Detect which cell encompasses the target text, then output its [x, y] center coordinate. 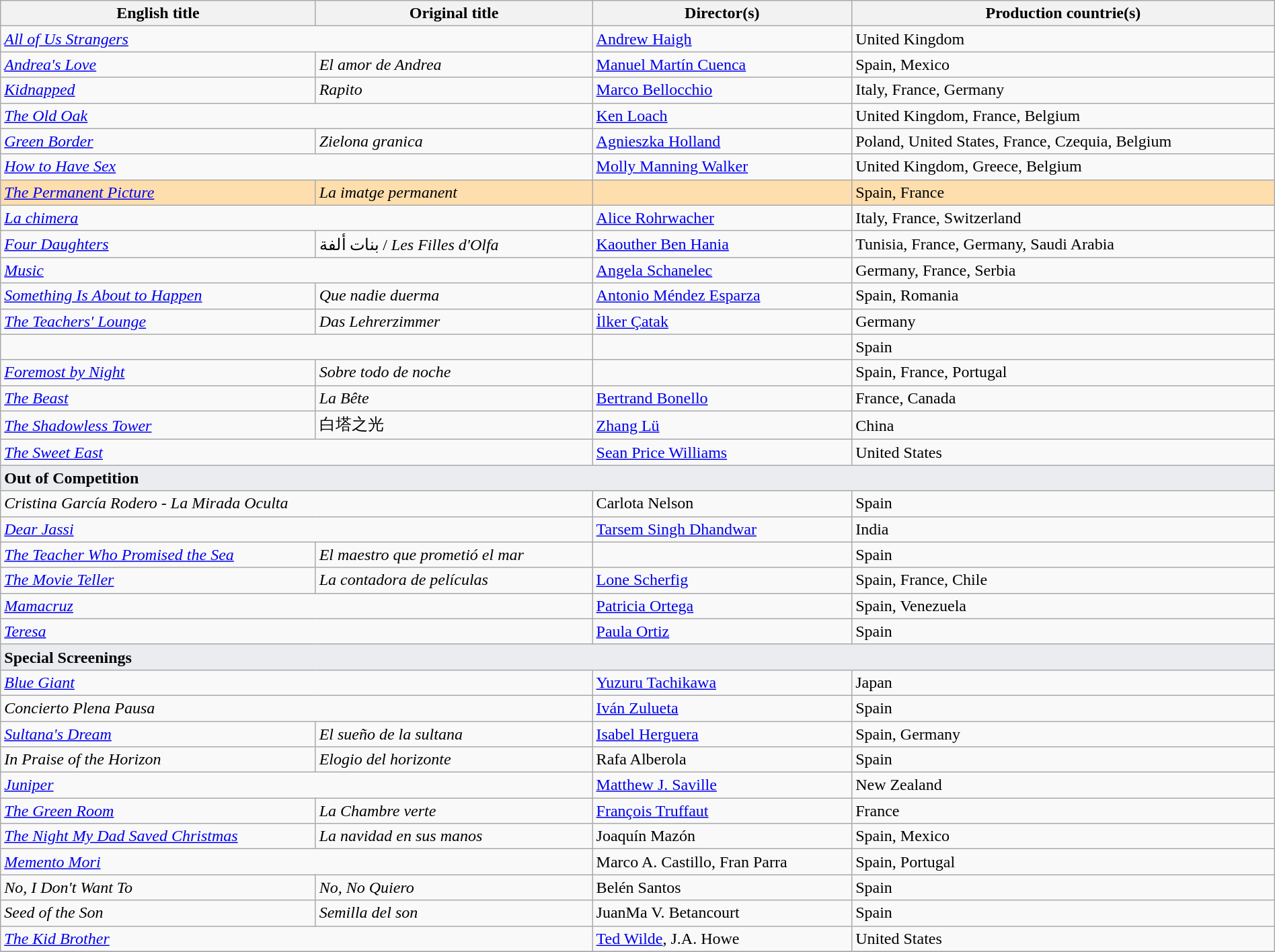
The Beast [158, 398]
Out of Competition [637, 478]
In Praise of the Horizon [158, 760]
No, No Quiero [454, 887]
Sultana's Dream [158, 733]
Carlota Nelson [722, 504]
Iván Zulueta [722, 708]
Agnieszka Holland [722, 141]
Lone Scherfig [722, 580]
Patricia Ortega [722, 606]
El sueño de la sultana [454, 733]
Antonio Méndez Esparza [722, 296]
Yuzuru Tachikawa [722, 682]
بنات ألفة / Les Filles d'Olfa [454, 244]
Bertrand Bonello [722, 398]
Teresa [297, 631]
India [1064, 529]
France [1064, 811]
JuanMa V. Betancourt [722, 913]
All of Us Strangers [297, 39]
The Permanent Picture [158, 192]
İlker Çatak [722, 321]
The Sweet East [297, 452]
Spain, Romania [1064, 296]
La chimera [297, 218]
Isabel Herguera [722, 733]
No, I Don't Want To [158, 887]
Tunisia, France, Germany, Saudi Arabia [1064, 244]
Dear Jassi [297, 529]
Sean Price Williams [722, 452]
Four Daughters [158, 244]
France, Canada [1064, 398]
Ken Loach [722, 116]
Mamacruz [297, 606]
Music [297, 270]
Germany, France, Serbia [1064, 270]
La Chambre verte [454, 811]
Marco Bellocchio [722, 90]
The Green Room [158, 811]
François Truffaut [722, 811]
Elogio del horizonte [454, 760]
Semilla del son [454, 913]
Joaquín Mazón [722, 836]
Rafa Alberola [722, 760]
The Old Oak [297, 116]
El amor de Andrea [454, 65]
Das Lehrerzimmer [454, 321]
Blue Giant [297, 682]
How to Have Sex [297, 167]
Foremost by Night [158, 372]
Kaouther Ben Hania [722, 244]
Seed of the Son [158, 913]
Memento Mori [297, 862]
Marco A. Castillo, Fran Parra [722, 862]
Spain, Portugal [1064, 862]
Alice Rohrwacher [722, 218]
Ted Wilde, J.A. Howe [722, 939]
Cristina García Rodero - La Mirada Oculta [297, 504]
Zhang Lü [722, 425]
Spain, France [1064, 192]
Japan [1064, 682]
Kidnapped [158, 90]
Spain, Venezuela [1064, 606]
Paula Ortiz [722, 631]
United Kingdom [1064, 39]
Special Screenings [637, 657]
Spain, Germany [1064, 733]
United Kingdom, Greece, Belgium [1064, 167]
Concierto Plena Pausa [297, 708]
Something Is About to Happen [158, 296]
白塔之光 [454, 425]
Manuel Martín Cuenca [722, 65]
La contadora de películas [454, 580]
Sobre todo de noche [454, 372]
China [1064, 425]
Italy, France, Germany [1064, 90]
Green Border [158, 141]
Andrew Haigh [722, 39]
Rapito [454, 90]
La navidad en sus manos [454, 836]
Poland, United States, France, Czequia, Belgium [1064, 141]
La Bête [454, 398]
English title [158, 13]
Belén Santos [722, 887]
Original title [454, 13]
Spain, France, Chile [1064, 580]
El maestro que prometió el mar [454, 555]
The Teacher Who Promised the Sea [158, 555]
La imatge permanent [454, 192]
The Night My Dad Saved Christmas [158, 836]
The Teachers' Lounge [158, 321]
Spain, France, Portugal [1064, 372]
Germany [1064, 321]
Molly Manning Walker [722, 167]
Italy, France, Switzerland [1064, 218]
Production countrie(s) [1064, 13]
Zielona granica [454, 141]
Juniper [297, 785]
New Zealand [1064, 785]
The Kid Brother [297, 939]
United Kingdom, France, Belgium [1064, 116]
Que nadie duerma [454, 296]
The Shadowless Tower [158, 425]
Matthew J. Saville [722, 785]
Angela Schanelec [722, 270]
Tarsem Singh Dhandwar [722, 529]
Andrea's Love [158, 65]
Director(s) [722, 13]
The Movie Teller [158, 580]
